Search for the cell housing the specified text and yield its (x, y) center coordinate. 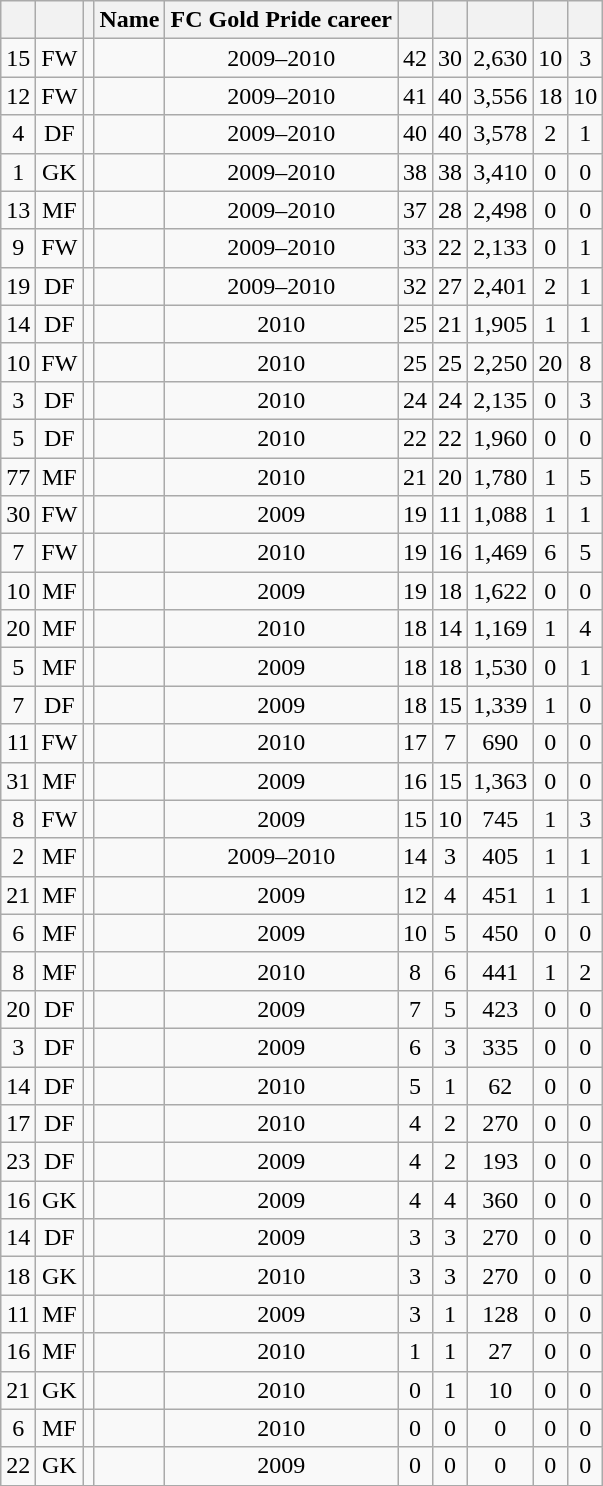
335 (500, 1047)
62 (500, 1085)
77 (18, 477)
9 (18, 248)
1,363 (500, 781)
31 (18, 781)
450 (500, 933)
2,133 (500, 248)
23 (18, 1162)
3,578 (500, 134)
1,469 (500, 553)
360 (500, 1200)
1,169 (500, 629)
1,622 (500, 591)
37 (416, 210)
1,780 (500, 477)
28 (450, 210)
2,250 (500, 362)
FC Gold Pride career (282, 20)
1,088 (500, 515)
1,530 (500, 667)
1,905 (500, 324)
13 (18, 210)
193 (500, 1162)
41 (416, 96)
3,556 (500, 96)
128 (500, 1314)
2,498 (500, 210)
405 (500, 857)
451 (500, 895)
2,630 (500, 58)
2,401 (500, 286)
Name (130, 20)
1,339 (500, 705)
690 (500, 743)
3,410 (500, 172)
42 (416, 58)
2,135 (500, 400)
33 (416, 248)
441 (500, 971)
32 (416, 286)
423 (500, 1009)
1,960 (500, 438)
745 (500, 819)
